Search for the cell housing the specified text and yield its (X, Y) center coordinate. 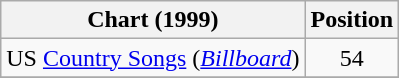
US Country Songs (Billboard) (153, 58)
Chart (1999) (153, 20)
54 (352, 58)
Position (352, 20)
